Locate the cell with the specified text and output its (X, Y) center coordinate. 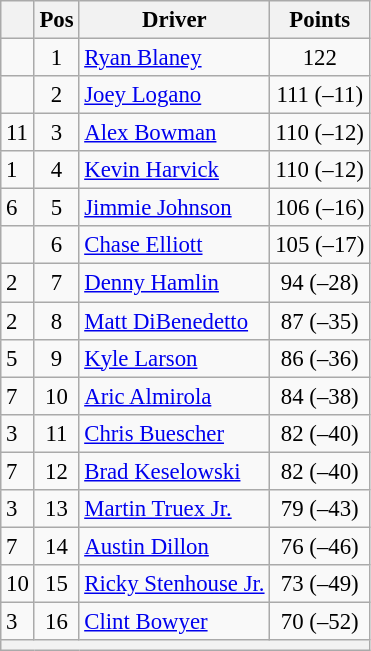
Kyle Larson (174, 358)
Kevin Harvick (174, 170)
86 (–36) (320, 358)
84 (–38) (320, 396)
Chase Elliott (174, 245)
Ricky Stenhouse Jr. (174, 584)
111 (–11) (320, 95)
106 (–16) (320, 208)
Brad Keselowski (174, 471)
79 (–43) (320, 509)
76 (–46) (320, 546)
94 (–28) (320, 283)
Clint Bowyer (174, 621)
13 (56, 509)
Austin Dillon (174, 546)
Joey Logano (174, 95)
Martin Truex Jr. (174, 509)
70 (–52) (320, 621)
4 (56, 170)
73 (–49) (320, 584)
Denny Hamlin (174, 283)
12 (56, 471)
Pos (56, 20)
Driver (174, 20)
15 (56, 584)
Jimmie Johnson (174, 208)
105 (–17) (320, 245)
Aric Almirola (174, 396)
Alex Bowman (174, 133)
8 (56, 321)
87 (–35) (320, 321)
9 (56, 358)
16 (56, 621)
Matt DiBenedetto (174, 321)
Points (320, 20)
122 (320, 58)
Chris Buescher (174, 433)
14 (56, 546)
Ryan Blaney (174, 58)
